Output the (x, y) coordinate of the center of the cell containing the given text.  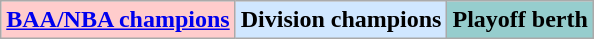
Division champions (341, 20)
Playoff berth (520, 20)
BAA/NBA champions (118, 20)
